For the text-containing cell, return its midpoint in (x, y) coordinate format. 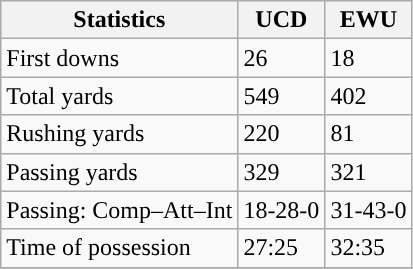
26 (282, 58)
EWU (368, 20)
First downs (120, 58)
402 (368, 96)
321 (368, 172)
Statistics (120, 20)
UCD (282, 20)
Rushing yards (120, 134)
Total yards (120, 96)
18 (368, 58)
329 (282, 172)
18-28-0 (282, 210)
220 (282, 134)
Passing yards (120, 172)
32:35 (368, 248)
549 (282, 96)
27:25 (282, 248)
81 (368, 134)
Time of possession (120, 248)
Passing: Comp–Att–Int (120, 210)
31-43-0 (368, 210)
